Find where the given text appears and provide that cell's center as [X, Y] coordinate. 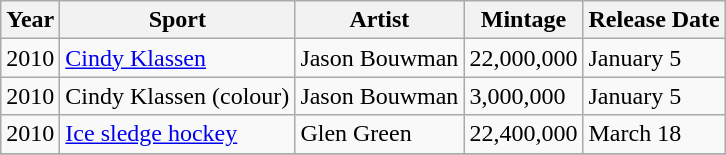
Sport [178, 20]
March 18 [654, 134]
Artist [380, 20]
Ice sledge hockey [178, 134]
Cindy Klassen [178, 58]
22,000,000 [524, 58]
Glen Green [380, 134]
Cindy Klassen (colour) [178, 96]
22,400,000 [524, 134]
Release Date [654, 20]
3,000,000 [524, 96]
Mintage [524, 20]
Year [30, 20]
